Identify which cell holds the provided text, then report its [x, y] central coordinate. 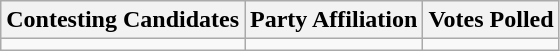
Contesting Candidates [123, 20]
Party Affiliation [334, 20]
Votes Polled [491, 20]
